Find where the given text appears and provide that cell's center as [x, y] coordinate. 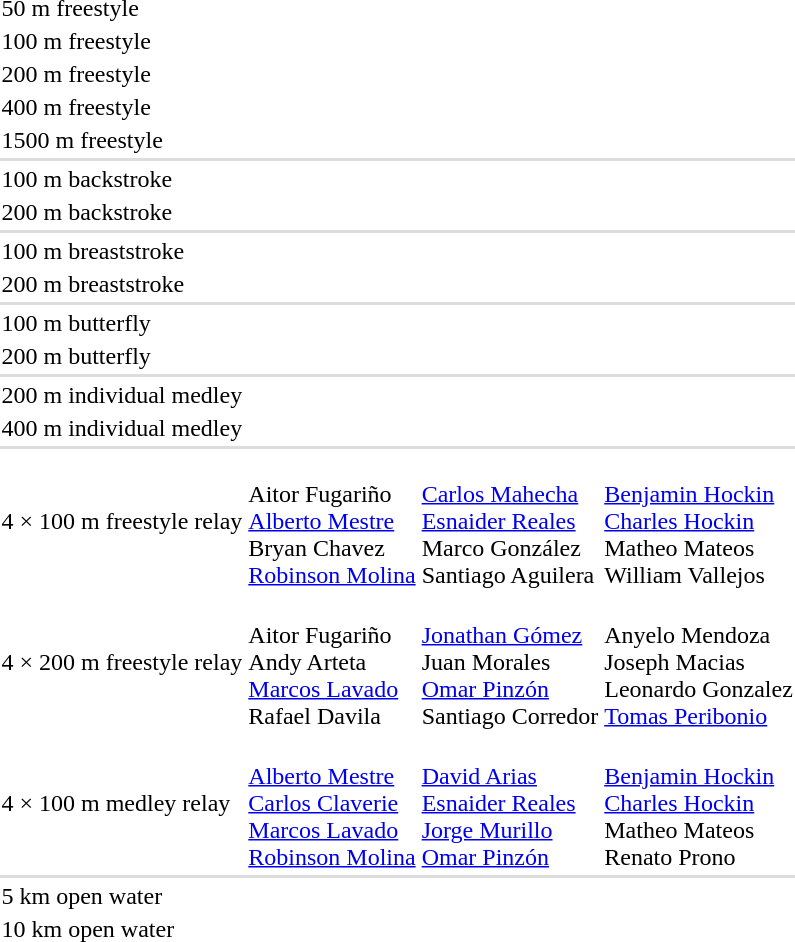
Jonathan GómezJuan MoralesOmar PinzónSantiago Corredor [510, 662]
400 m freestyle [122, 107]
David AriasEsnaider RealesJorge MurilloOmar Pinzón [510, 803]
200 m breaststroke [122, 284]
4 × 100 m medley relay [122, 803]
200 m individual medley [122, 395]
200 m butterfly [122, 356]
5 km open water [122, 896]
Benjamin HockinCharles HockinMatheo MateosRenato Prono [699, 803]
100 m freestyle [122, 41]
4 × 200 m freestyle relay [122, 662]
200 m backstroke [122, 212]
Alberto MestreCarlos ClaverieMarcos LavadoRobinson Molina [332, 803]
100 m butterfly [122, 323]
Benjamin HockinCharles HockinMatheo MateosWilliam Vallejos [699, 521]
Aitor FugariñoAlberto MestreBryan ChavezRobinson Molina [332, 521]
200 m freestyle [122, 74]
Carlos MahechaEsnaider RealesMarco GonzálezSantiago Aguilera [510, 521]
Aitor FugariñoAndy ArtetaMarcos LavadoRafael Davila [332, 662]
4 × 100 m freestyle relay [122, 521]
Anyelo MendozaJoseph MaciasLeonardo GonzalezTomas Peribonio [699, 662]
1500 m freestyle [122, 140]
100 m backstroke [122, 179]
400 m individual medley [122, 428]
100 m breaststroke [122, 251]
